Return the [X, Y] coordinate for the center point of the cell that contains the specified text.  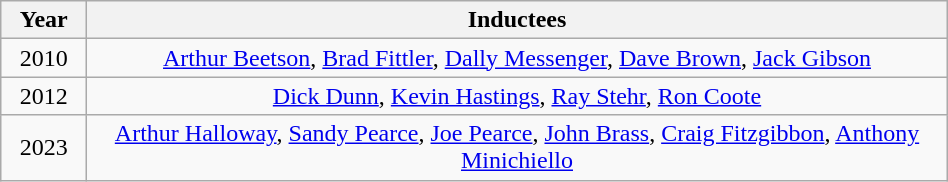
2010 [44, 58]
Year [44, 20]
Arthur Beetson, Brad Fittler, Dally Messenger, Dave Brown, Jack Gibson [517, 58]
Arthur Halloway, Sandy Pearce, Joe Pearce, John Brass, Craig Fitzgibbon, Anthony Minichiello [517, 148]
2012 [44, 96]
Inductees [517, 20]
2023 [44, 148]
Dick Dunn, Kevin Hastings, Ray Stehr, Ron Coote [517, 96]
